Capture the cell that displays the provided text and extract its [X, Y] central coordinate. 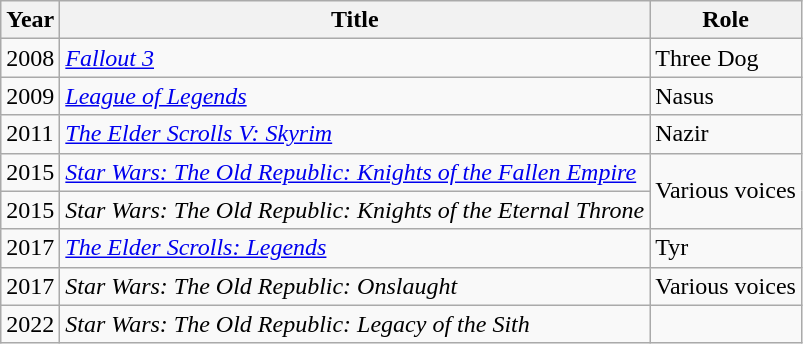
Star Wars: The Old Republic: Knights of the Fallen Empire [355, 172]
Year [30, 20]
Tyr [726, 248]
2011 [30, 134]
Nazir [726, 134]
2022 [30, 324]
Star Wars: The Old Republic: Onslaught [355, 286]
Nasus [726, 96]
2008 [30, 58]
Star Wars: The Old Republic: Legacy of the Sith [355, 324]
Role [726, 20]
2009 [30, 96]
The Elder Scrolls: Legends [355, 248]
Fallout 3 [355, 58]
Star Wars: The Old Republic: Knights of the Eternal Throne [355, 210]
Title [355, 20]
League of Legends [355, 96]
Three Dog [726, 58]
The Elder Scrolls V: Skyrim [355, 134]
